Output the [x, y] coordinate of the center of the cell containing the given text.  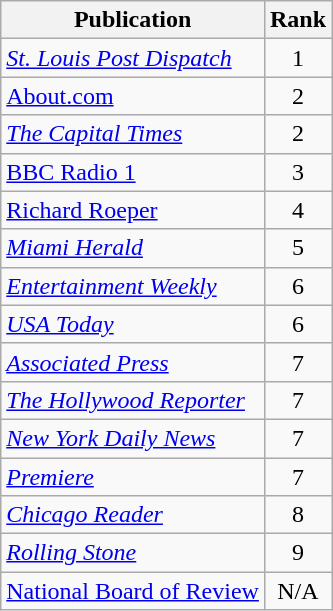
The Hollywood Reporter [133, 400]
National Board of Review [133, 591]
Entertainment Weekly [133, 286]
1 [298, 58]
New York Daily News [133, 438]
Richard Roeper [133, 210]
3 [298, 172]
N/A [298, 591]
Associated Press [133, 362]
Miami Herald [133, 248]
Publication [133, 20]
USA Today [133, 324]
9 [298, 553]
4 [298, 210]
Rolling Stone [133, 553]
About.com [133, 96]
8 [298, 515]
Rank [298, 20]
5 [298, 248]
Premiere [133, 477]
Chicago Reader [133, 515]
The Capital Times [133, 134]
St. Louis Post Dispatch [133, 58]
BBC Radio 1 [133, 172]
